Find where the given text appears and provide that cell's center as (X, Y) coordinate. 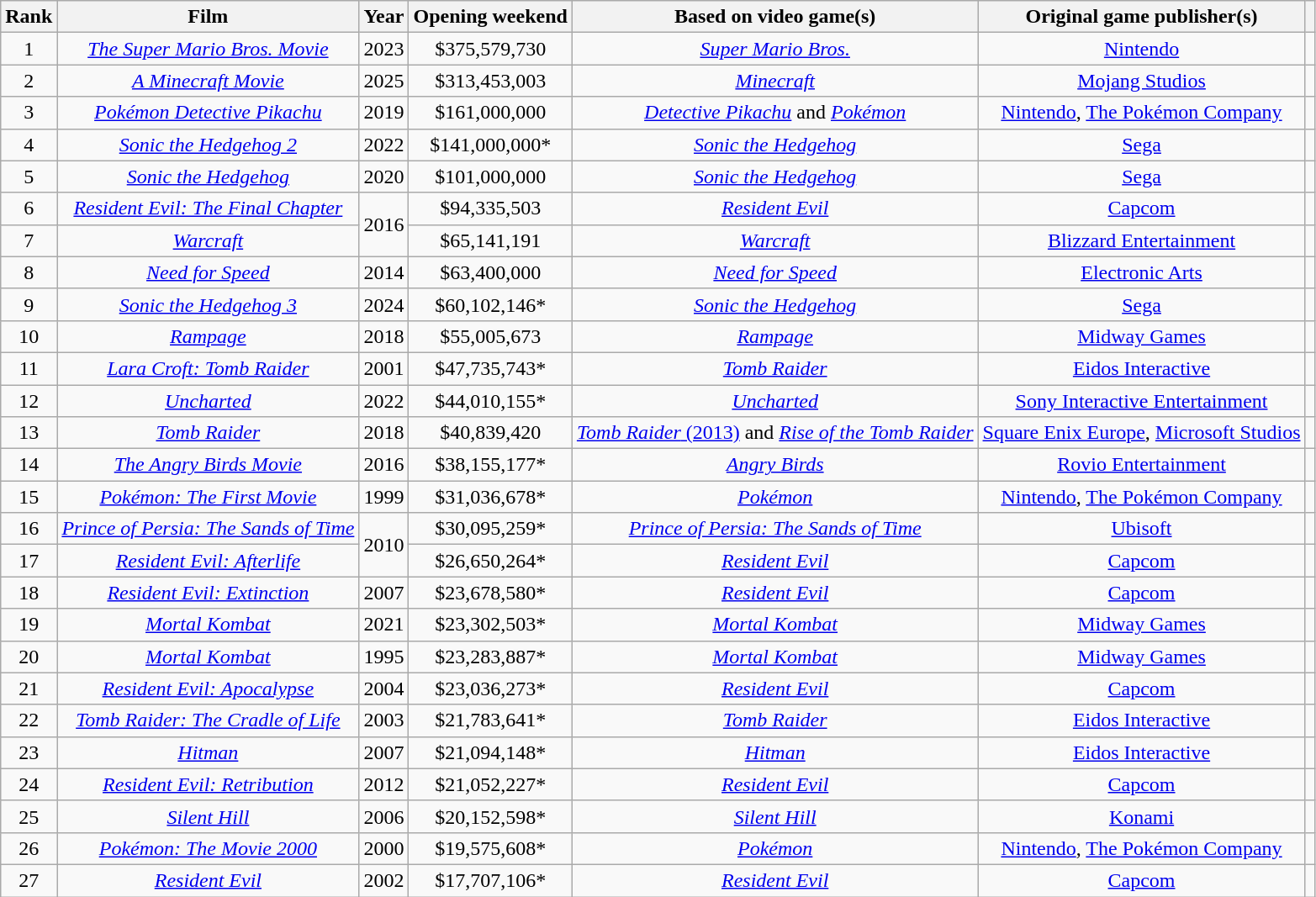
Based on video game(s) (775, 17)
$55,005,673 (490, 336)
Blizzard Entertainment (1142, 240)
3 (29, 113)
$38,155,177* (490, 465)
$31,036,678* (490, 497)
Pokémon: The Movie 2000 (209, 848)
17 (29, 561)
2003 (383, 720)
25 (29, 816)
Year (383, 17)
2010 (383, 545)
Tomb Raider: The Cradle of Life (209, 720)
$63,400,000 (490, 272)
6 (29, 208)
20 (29, 657)
$17,707,106* (490, 880)
18 (29, 593)
Minecraft (775, 81)
2006 (383, 816)
Sonic the Hedgehog 3 (209, 304)
Rovio Entertainment (1142, 465)
26 (29, 848)
$21,094,148* (490, 752)
$21,052,227* (490, 784)
2019 (383, 113)
23 (29, 752)
Angry Birds (775, 465)
$23,283,887* (490, 657)
24 (29, 784)
Ubisoft (1142, 529)
Film (209, 17)
2001 (383, 368)
$313,453,003 (490, 81)
$375,579,730 (490, 49)
15 (29, 497)
12 (29, 401)
Square Enix Europe, Microsoft Studios (1142, 433)
13 (29, 433)
Pokémon Detective Pikachu (209, 113)
$60,102,146* (490, 304)
19 (29, 625)
Konami (1142, 816)
$23,678,580* (490, 593)
Resident Evil: The Final Chapter (209, 208)
$40,839,420 (490, 433)
A Minecraft Movie (209, 81)
11 (29, 368)
22 (29, 720)
2014 (383, 272)
Sonic the Hedgehog 2 (209, 145)
Rank (29, 17)
27 (29, 880)
$94,335,503 (490, 208)
$101,000,000 (490, 177)
1999 (383, 497)
2021 (383, 625)
Nintendo (1142, 49)
Resident Evil: Afterlife (209, 561)
Detective Pikachu and Pokémon (775, 113)
$30,095,259* (490, 529)
Lara Croft: Tomb Raider (209, 368)
$161,000,000 (490, 113)
2024 (383, 304)
$23,036,273* (490, 689)
The Super Mario Bros. Movie (209, 49)
8 (29, 272)
2012 (383, 784)
Resident Evil: Extinction (209, 593)
Resident Evil: Apocalypse (209, 689)
7 (29, 240)
Tomb Raider (2013) and Rise of the Tomb Raider (775, 433)
2 (29, 81)
Original game publisher(s) (1142, 17)
2004 (383, 689)
$44,010,155* (490, 401)
14 (29, 465)
Opening weekend (490, 17)
5 (29, 177)
Mojang Studios (1142, 81)
$47,735,743* (490, 368)
2002 (383, 880)
2023 (383, 49)
$21,783,641* (490, 720)
4 (29, 145)
The Angry Birds Movie (209, 465)
$20,152,598* (490, 816)
$65,141,191 (490, 240)
$23,302,503* (490, 625)
1995 (383, 657)
Electronic Arts (1142, 272)
Pokémon: The First Movie (209, 497)
21 (29, 689)
16 (29, 529)
2000 (383, 848)
9 (29, 304)
10 (29, 336)
2025 (383, 81)
$26,650,264* (490, 561)
$141,000,000* (490, 145)
Resident Evil: Retribution (209, 784)
1 (29, 49)
$19,575,608* (490, 848)
Super Mario Bros. (775, 49)
Sony Interactive Entertainment (1142, 401)
2020 (383, 177)
